Provide the (X, Y) coordinate of the cell's center where the given text is located.  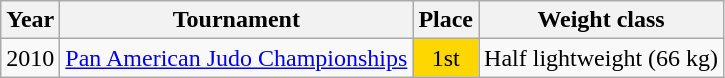
1st (446, 58)
Weight class (602, 20)
Half lightweight (66 kg) (602, 58)
Pan American Judo Championships (236, 58)
Tournament (236, 20)
Place (446, 20)
2010 (30, 58)
Year (30, 20)
